Return (x, y) of the center of cell containing provided text 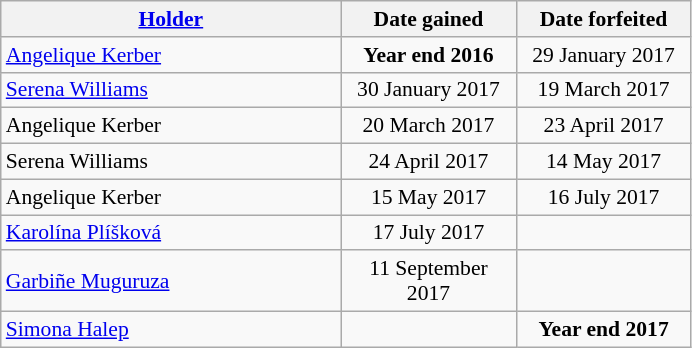
Date forfeited (604, 19)
Karolína Plíšková (171, 233)
19 March 2017 (604, 90)
Year end 2017 (604, 330)
Garbiñe Muguruza (171, 282)
Year end 2016 (428, 55)
14 May 2017 (604, 162)
Date gained (428, 19)
11 September 2017 (428, 282)
24 April 2017 (428, 162)
Holder (171, 19)
29 January 2017 (604, 55)
Simona Halep (171, 330)
20 March 2017 (428, 126)
23 April 2017 (604, 126)
15 May 2017 (428, 197)
17 July 2017 (428, 233)
16 July 2017 (604, 197)
30 January 2017 (428, 90)
